Detect which cell encompasses the target text, then output its [x, y] center coordinate. 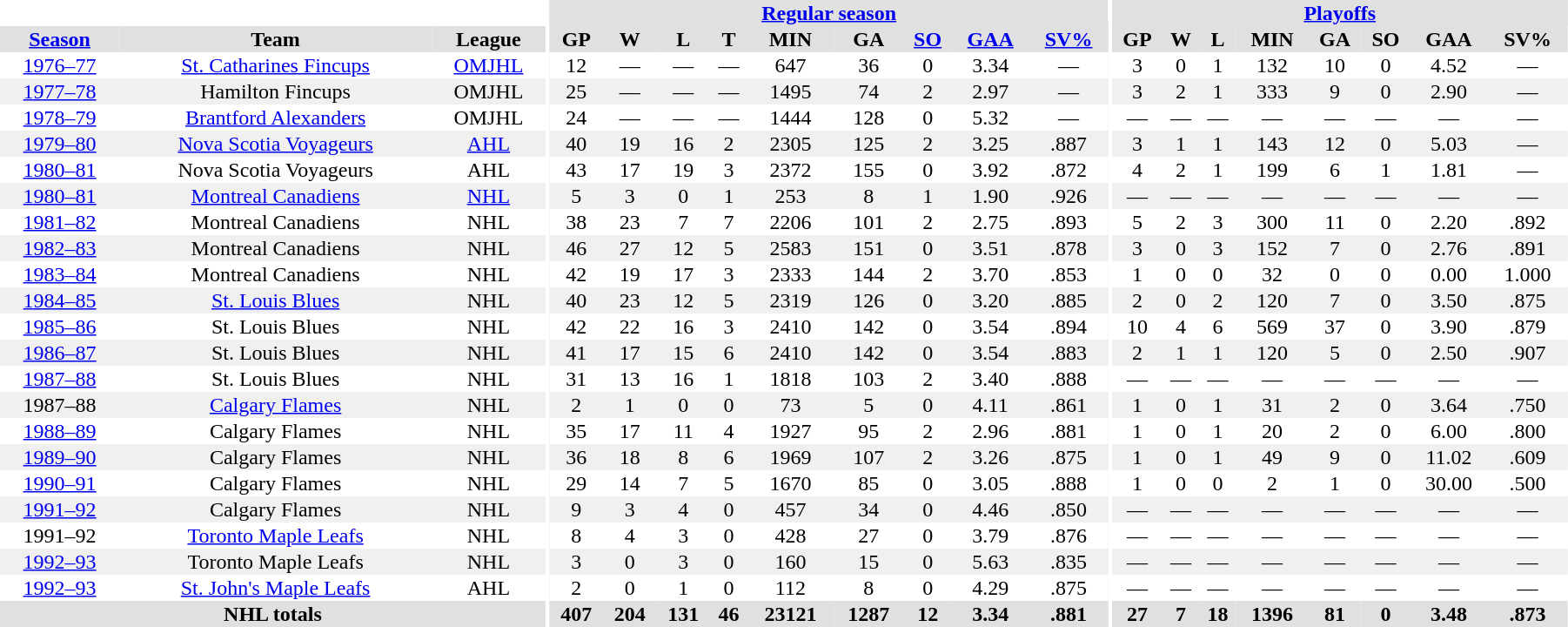
1969 [790, 457]
41 [577, 353]
.835 [1069, 562]
112 [790, 588]
143 [1272, 144]
2583 [790, 248]
2305 [790, 144]
126 [868, 300]
132 [1272, 65]
St. Catharines Fincups [275, 65]
1984–85 [59, 300]
2.75 [990, 222]
24 [577, 118]
151 [868, 248]
1983–84 [59, 274]
.873 [1528, 614]
4.11 [990, 405]
407 [577, 614]
.800 [1528, 431]
253 [790, 196]
85 [868, 483]
74 [868, 91]
Team [275, 39]
5.03 [1449, 144]
.891 [1528, 248]
107 [868, 457]
647 [790, 65]
1978–79 [59, 118]
300 [1272, 222]
1670 [790, 483]
1989–90 [59, 457]
131 [684, 614]
3.26 [990, 457]
152 [1272, 248]
1982–83 [59, 248]
199 [1272, 170]
204 [630, 614]
.883 [1069, 353]
1.000 [1528, 274]
569 [1272, 327]
.750 [1528, 405]
.861 [1069, 405]
1927 [790, 431]
.872 [1069, 170]
2.50 [1449, 353]
20 [1272, 431]
34 [868, 509]
2206 [790, 222]
4.52 [1449, 65]
Brantford Alexanders [275, 118]
3.51 [990, 248]
3.50 [1449, 300]
.893 [1069, 222]
2333 [790, 274]
3.92 [990, 170]
1986–87 [59, 353]
125 [868, 144]
.850 [1069, 509]
1495 [790, 91]
League [489, 39]
2.97 [990, 91]
3.25 [990, 144]
1.90 [990, 196]
428 [790, 536]
.887 [1069, 144]
3.48 [1449, 614]
160 [790, 562]
30.00 [1449, 483]
3.40 [990, 379]
2319 [790, 300]
103 [868, 379]
3.20 [990, 300]
3.05 [990, 483]
35 [577, 431]
25 [577, 91]
Regular season [829, 13]
128 [868, 118]
155 [868, 170]
1287 [868, 614]
1444 [790, 118]
1976–77 [59, 65]
22 [630, 327]
2372 [790, 170]
29 [577, 483]
3.90 [1449, 327]
2.90 [1449, 91]
101 [868, 222]
4.46 [990, 509]
1981–82 [59, 222]
3.70 [990, 274]
3.64 [1449, 405]
.876 [1069, 536]
NHL totals [273, 614]
1977–78 [59, 91]
1979–80 [59, 144]
5.63 [990, 562]
.907 [1528, 353]
0.00 [1449, 274]
.885 [1069, 300]
73 [790, 405]
.879 [1528, 327]
2.20 [1449, 222]
.500 [1528, 483]
.609 [1528, 457]
43 [577, 170]
13 [630, 379]
Hamilton Fincups [275, 91]
4.29 [990, 588]
14 [630, 483]
144 [868, 274]
1988–89 [59, 431]
32 [1272, 274]
2.76 [1449, 248]
38 [577, 222]
3.79 [990, 536]
.878 [1069, 248]
St. John's Maple Leafs [275, 588]
5.32 [990, 118]
37 [1335, 327]
23121 [790, 614]
95 [868, 431]
1396 [1272, 614]
1990–91 [59, 483]
1.81 [1449, 170]
49 [1272, 457]
Season [59, 39]
333 [1272, 91]
2.96 [990, 431]
6.00 [1449, 431]
Playoffs [1340, 13]
.892 [1528, 222]
.894 [1069, 327]
11.02 [1449, 457]
.853 [1069, 274]
.926 [1069, 196]
1818 [790, 379]
T [729, 39]
81 [1335, 614]
457 [790, 509]
1985–86 [59, 327]
